Search for the cell housing the specified text and yield its (X, Y) center coordinate. 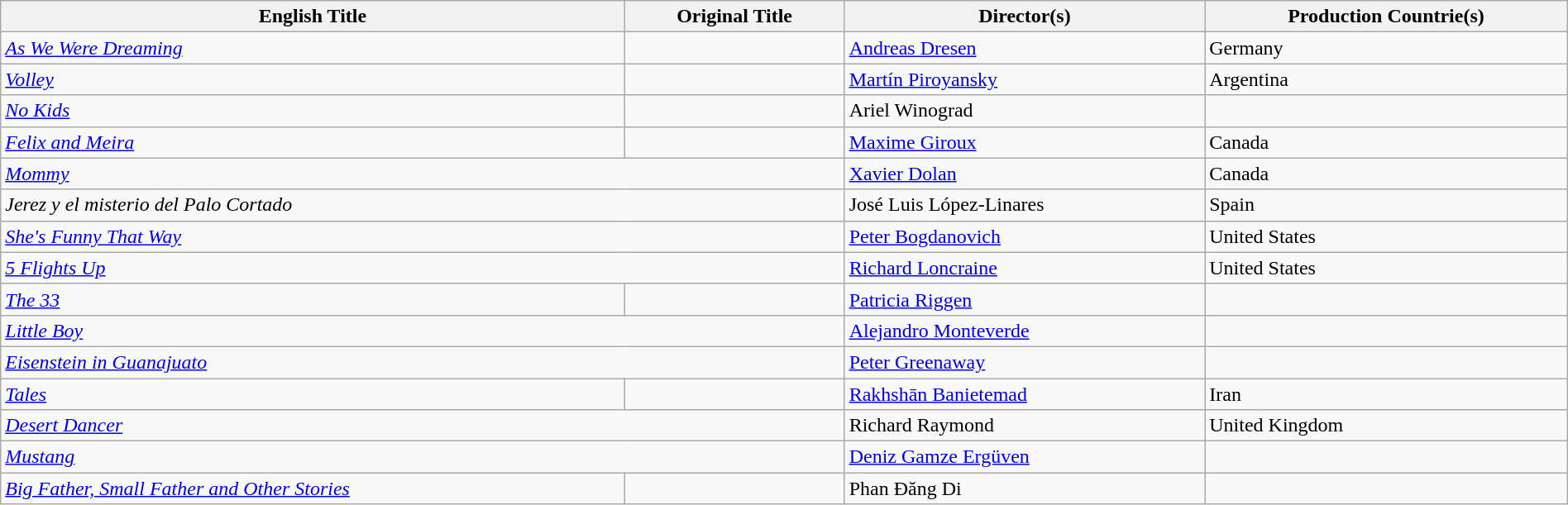
Eisenstein in Guanajuato (423, 362)
Little Boy (423, 331)
Argentina (1386, 79)
No Kids (313, 111)
Germany (1386, 48)
Jerez y el misterio del Palo Cortado (423, 205)
Volley (313, 79)
5 Flights Up (423, 268)
Alejandro Monteverde (1025, 331)
Phan Đăng Di (1025, 488)
United Kingdom (1386, 426)
Richard Loncraine (1025, 268)
Deniz Gamze Ergüven (1025, 457)
Richard Raymond (1025, 426)
Andreas Dresen (1025, 48)
Big Father, Small Father and Other Stories (313, 488)
Original Title (734, 17)
Mustang (423, 457)
Martín Piroyansky (1025, 79)
José Luis López-Linares (1025, 205)
The 33 (313, 299)
Ariel Winograd (1025, 111)
Peter Bogdanovich (1025, 236)
Felix and Meira (313, 142)
Rakhshān Banietemad (1025, 394)
She's Funny That Way (423, 236)
Peter Greenaway (1025, 362)
Spain (1386, 205)
Mommy (423, 174)
Maxime Giroux (1025, 142)
Director(s) (1025, 17)
Tales (313, 394)
As We Were Dreaming (313, 48)
Desert Dancer (423, 426)
Xavier Dolan (1025, 174)
Iran (1386, 394)
English Title (313, 17)
Patricia Riggen (1025, 299)
Production Countrie(s) (1386, 17)
